From the cell containing the given text, extract its center point as [X, Y] coordinate. 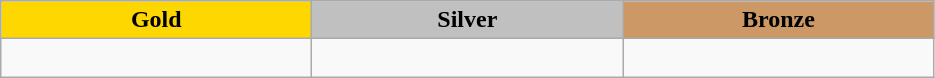
Bronze [778, 20]
Gold [156, 20]
Silver [468, 20]
